Return [x, y] of the center of cell containing provided text 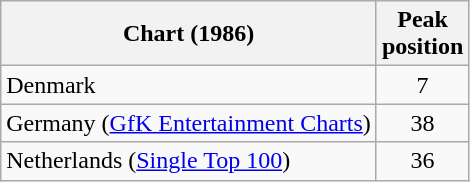
38 [422, 123]
Chart (1986) [189, 34]
7 [422, 85]
Denmark [189, 85]
Germany (GfK Entertainment Charts) [189, 123]
36 [422, 161]
Peakposition [422, 34]
Netherlands (Single Top 100) [189, 161]
